Search for the cell housing the specified text and yield its [x, y] center coordinate. 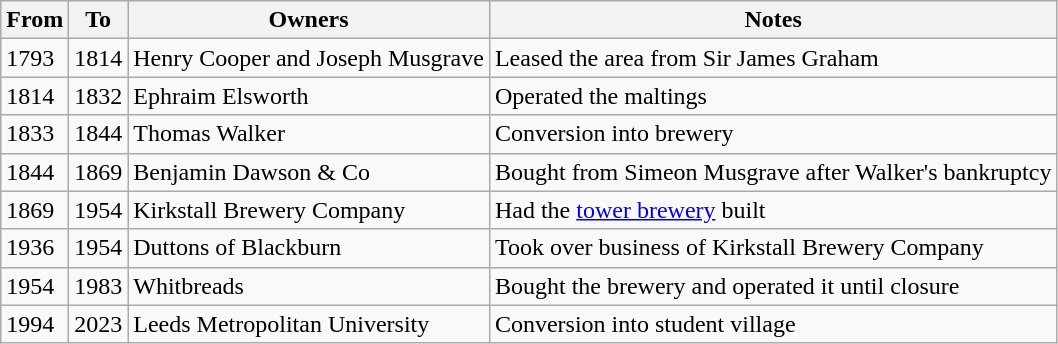
To [98, 20]
Took over business of Kirkstall Brewery Company [773, 248]
Kirkstall Brewery Company [309, 210]
Bought from Simeon Musgrave after Walker's bankruptcy [773, 172]
Leeds Metropolitan University [309, 324]
Conversion into brewery [773, 134]
1793 [35, 58]
1832 [98, 96]
Thomas Walker [309, 134]
Henry Cooper and Joseph Musgrave [309, 58]
Had the tower brewery built [773, 210]
Leased the area from Sir James Graham [773, 58]
Owners [309, 20]
Conversion into student village [773, 324]
1983 [98, 286]
Benjamin Dawson & Co [309, 172]
1936 [35, 248]
Bought the brewery and operated it until closure [773, 286]
Notes [773, 20]
Operated the maltings [773, 96]
1833 [35, 134]
Duttons of Blackburn [309, 248]
From [35, 20]
1994 [35, 324]
Whitbreads [309, 286]
Ephraim Elsworth [309, 96]
2023 [98, 324]
